Pinpoint the cell where the given text exists, returning its (X, Y) midpoint coordinate. 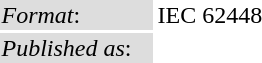
Format: (76, 15)
Published as: (76, 48)
